Find where the given text appears and provide that cell's center as [x, y] coordinate. 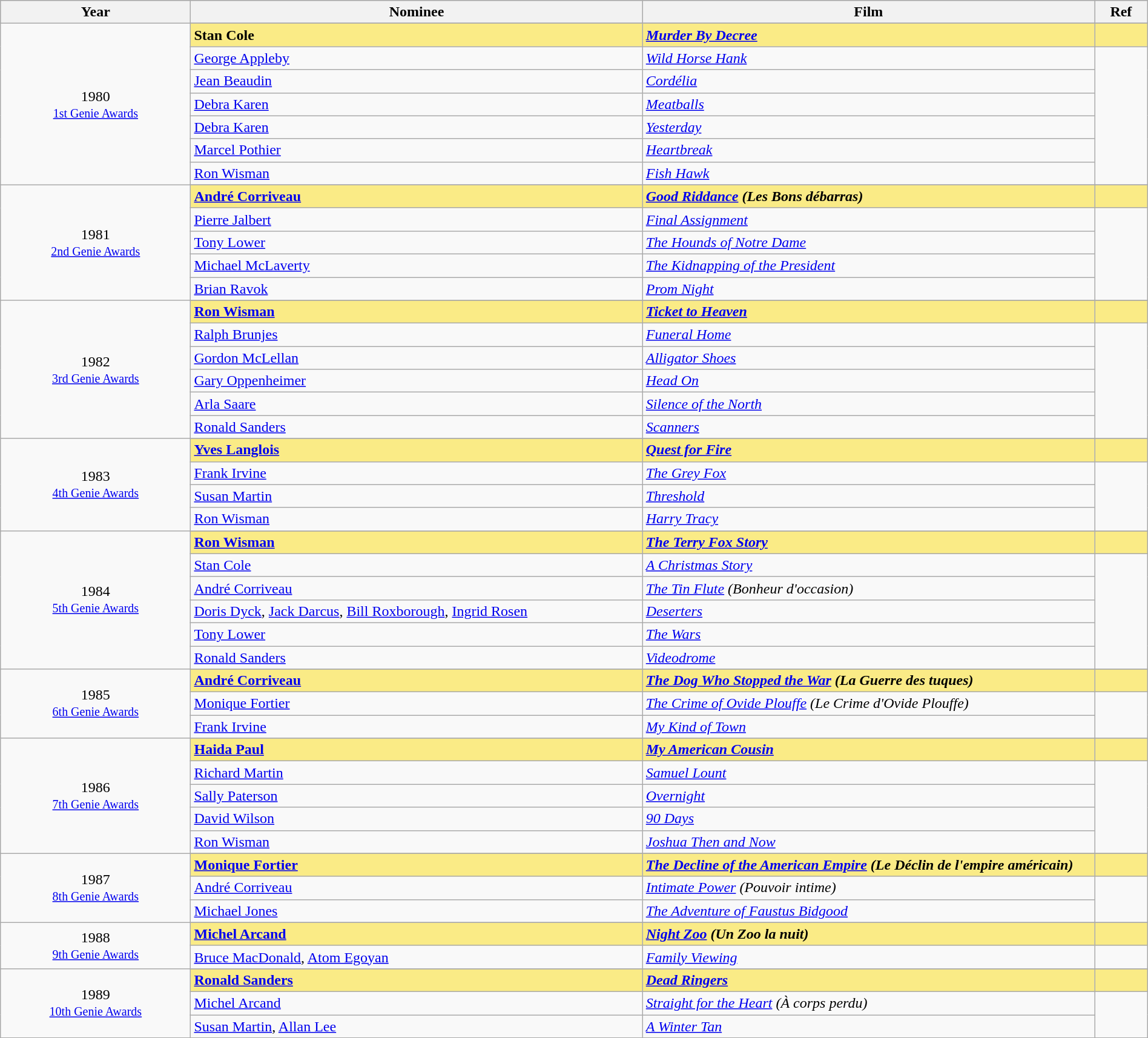
1988 9th Genie Awards [96, 945]
1986 7th Genie Awards [96, 796]
Alligator Shoes [868, 358]
Arla Saare [417, 404]
My American Cousin [868, 750]
Videodrome [868, 657]
Yves Langlois [417, 450]
Ticket to Heaven [868, 312]
Yesterday [868, 127]
The Adventure of Faustus Bidgood [868, 911]
Heartbreak [868, 150]
My Kind of Town [868, 727]
1987 8th Genie Awards [96, 888]
Final Assignment [868, 219]
Funeral Home [868, 335]
David Wilson [417, 819]
Fish Hawk [868, 173]
A Winter Tan [868, 1026]
Ralph Brunjes [417, 335]
1980 1st Genie Awards [96, 104]
Prom Night [868, 289]
Brian Ravok [417, 289]
Family Viewing [868, 957]
Doris Dyck, Jack Darcus, Bill Roxborough, Ingrid Rosen [417, 611]
Year [96, 12]
Michael Jones [417, 911]
Richard Martin [417, 773]
1982 3rd Genie Awards [96, 369]
Ref [1121, 12]
Susan Martin, Allan Lee [417, 1026]
1984 5th Genie Awards [96, 600]
Marcel Pothier [417, 150]
The Crime of Ovide Plouffe (Le Crime d'Ovide Plouffe) [868, 704]
Wild Horse Hank [868, 58]
Film [868, 12]
Michael McLaverty [417, 265]
Cordélia [868, 81]
1983 4th Genie Awards [96, 484]
The Grey Fox [868, 473]
1985 6th Genie Awards [96, 704]
Bruce MacDonald, Atom Egoyan [417, 957]
Sally Paterson [417, 796]
Harry Tracy [868, 519]
George Appleby [417, 58]
Overnight [868, 796]
1989 10th Genie Awards [96, 1003]
Haida Paul [417, 750]
Head On [868, 381]
The Decline of the American Empire (Le Déclin de l'empire américain) [868, 865]
The Dog Who Stopped the War (La Guerre des tuques) [868, 681]
Samuel Lount [868, 773]
Joshua Then and Now [868, 842]
Meatballs [868, 104]
The Tin Flute (Bonheur d'occasion) [868, 588]
Scanners [868, 427]
Silence of the North [868, 404]
Deserters [868, 611]
Gary Oppenheimer [417, 381]
90 Days [868, 819]
Good Riddance (Les Bons débarras) [868, 196]
Straight for the Heart (À corps perdu) [868, 1003]
Pierre Jalbert [417, 219]
Intimate Power (Pouvoir intime) [868, 888]
Quest for Fire [868, 450]
Nominee [417, 12]
The Kidnapping of the President [868, 265]
The Wars [868, 634]
The Terry Fox Story [868, 542]
A Christmas Story [868, 565]
1981 2nd Genie Awards [96, 242]
Dead Ringers [868, 980]
Threshold [868, 496]
Jean Beaudin [417, 81]
Murder By Decree [868, 35]
Night Zoo (Un Zoo la nuit) [868, 934]
The Hounds of Notre Dame [868, 242]
Gordon McLellan [417, 358]
Susan Martin [417, 496]
